Detect which cell encompasses the target text, then output its [x, y] center coordinate. 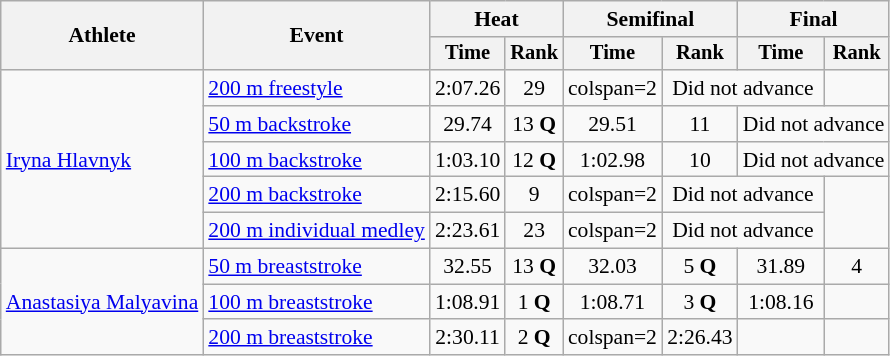
200 m individual medley [316, 231]
29.74 [468, 124]
11 [700, 124]
1:08.71 [612, 302]
2 Q [534, 338]
100 m backstroke [316, 160]
Final [814, 19]
10 [700, 160]
2:07.26 [468, 88]
Event [316, 36]
29.51 [612, 124]
Anastasiya Malyavina [102, 302]
5 Q [700, 267]
1:03.10 [468, 160]
Iryna Hlavnyk [102, 159]
Heat [496, 19]
12 Q [534, 160]
23 [534, 231]
200 m freestyle [316, 88]
3 Q [700, 302]
1:08.16 [781, 302]
100 m breaststroke [316, 302]
200 m backstroke [316, 195]
Athlete [102, 36]
1:08.91 [468, 302]
2:15.60 [468, 195]
32.55 [468, 267]
31.89 [781, 267]
200 m breaststroke [316, 338]
2:23.61 [468, 231]
Semifinal [650, 19]
2:30.11 [468, 338]
50 m backstroke [316, 124]
2:26.43 [700, 338]
9 [534, 195]
50 m breaststroke [316, 267]
1 Q [534, 302]
1:02.98 [612, 160]
29 [534, 88]
32.03 [612, 267]
4 [856, 267]
